Capture the cell that displays the provided text and extract its [x, y] central coordinate. 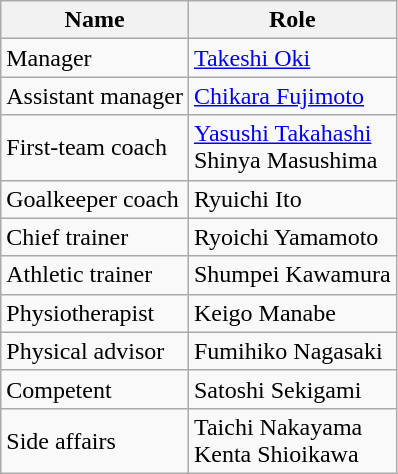
Ryoichi Yamamoto [292, 237]
Name [95, 20]
Competent [95, 389]
Goalkeeper coach [95, 199]
Physiotherapist [95, 313]
Yasushi Takahashi Shinya Masushima [292, 148]
Ryuichi Ito [292, 199]
Chikara Fujimoto [292, 96]
First-team coach [95, 148]
Role [292, 20]
Taichi Nakayama Kenta Shioikawa [292, 440]
Shumpei Kawamura [292, 275]
Takeshi Oki [292, 58]
Satoshi Sekigami [292, 389]
Assistant manager [95, 96]
Fumihiko Nagasaki [292, 351]
Chief trainer [95, 237]
Keigo Manabe [292, 313]
Side affairs [95, 440]
Athletic trainer [95, 275]
Physical advisor [95, 351]
Manager [95, 58]
